Output the [X, Y] coordinate of the center of the cell containing the given text.  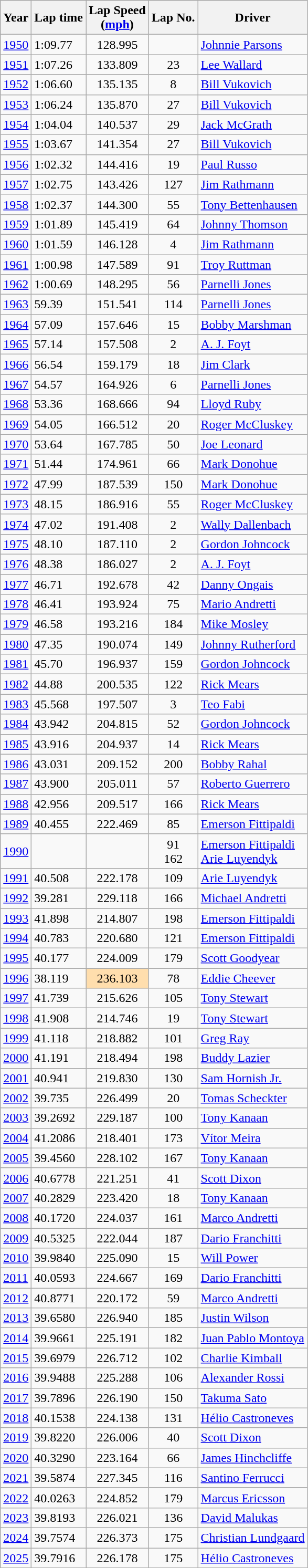
39.7896 [59, 1398]
1974 [16, 524]
1994 [16, 938]
56 [173, 285]
Johnny Thomson [253, 224]
149 [173, 644]
40.177 [59, 958]
50 [173, 444]
219.830 [118, 1078]
215.626 [118, 998]
1967 [16, 384]
39.5874 [59, 1478]
Buddy Lazier [253, 1058]
122 [173, 684]
52 [173, 724]
1:06.24 [59, 104]
1952 [16, 85]
226.190 [118, 1398]
Takuma Sato [253, 1398]
1979 [16, 624]
226.712 [118, 1358]
193.216 [118, 624]
1966 [16, 364]
169 [173, 1278]
57 [173, 784]
1984 [16, 724]
29 [173, 124]
185 [173, 1318]
39.9488 [59, 1378]
101 [173, 1038]
1986 [16, 764]
148.295 [118, 285]
1953 [16, 104]
1956 [16, 164]
192.678 [118, 584]
2015 [16, 1358]
1996 [16, 978]
1:02.37 [59, 204]
136 [173, 1518]
102 [173, 1358]
1:00.69 [59, 285]
140.537 [118, 124]
1972 [16, 484]
41.2086 [59, 1138]
196.937 [118, 664]
44.88 [59, 684]
85 [173, 824]
2025 [16, 1558]
1997 [16, 998]
1962 [16, 285]
1:04.04 [59, 124]
1977 [16, 584]
2009 [16, 1238]
40.1720 [59, 1218]
226.940 [118, 1318]
2016 [16, 1378]
226.178 [118, 1558]
39.7916 [59, 1558]
133.809 [118, 65]
1:00.98 [59, 264]
1975 [16, 544]
40.508 [59, 878]
2008 [16, 1218]
2019 [16, 1438]
57.09 [59, 325]
144.416 [118, 164]
Johnny Rutherford [253, 644]
Lap No. [173, 18]
204.815 [118, 724]
41.908 [59, 1018]
1973 [16, 504]
Lloyd Ruby [253, 404]
109 [173, 878]
38.119 [59, 978]
2018 [16, 1418]
75 [173, 604]
229.118 [118, 898]
1960 [16, 244]
114 [173, 305]
1958 [16, 204]
218.401 [118, 1138]
Troy Ruttman [253, 264]
228.102 [118, 1158]
147.589 [118, 264]
Arie Luyendyk [253, 878]
200.535 [118, 684]
45.70 [59, 664]
131 [173, 1418]
6 [173, 384]
1970 [16, 444]
157.646 [118, 325]
2014 [16, 1338]
Scott Goodyear [253, 958]
39.6580 [59, 1318]
2002 [16, 1098]
78 [173, 978]
105 [173, 998]
1968 [16, 404]
187 [173, 1238]
Driver [253, 18]
222.178 [118, 878]
167 [173, 1158]
James Hinchcliffe [253, 1458]
182 [173, 1338]
39.6979 [59, 1358]
218.494 [118, 1058]
94 [173, 404]
2017 [16, 1398]
46.41 [59, 604]
39.8220 [59, 1438]
2005 [16, 1158]
214.746 [118, 1018]
Marcus Ericsson [253, 1498]
222.469 [118, 824]
Juan Pablo Montoya [253, 1338]
2003 [16, 1118]
1:02.75 [59, 184]
145.419 [118, 224]
209.152 [118, 764]
Alexander Rossi [253, 1378]
53.36 [59, 404]
39.735 [59, 1098]
43.942 [59, 724]
Roberto Guerrero [253, 784]
191.408 [118, 524]
146.128 [118, 244]
2011 [16, 1278]
40.1538 [59, 1418]
1995 [16, 958]
Mike Mosley [253, 624]
43.916 [59, 744]
Lap Speed(mph) [118, 18]
Emerson Fittipaldi Arie Luyendyk [253, 851]
1992 [16, 898]
226.021 [118, 1518]
45.568 [59, 704]
220.680 [118, 938]
161 [173, 1218]
2010 [16, 1258]
1965 [16, 344]
53.64 [59, 444]
2021 [16, 1478]
40.783 [59, 938]
54.57 [59, 384]
46.58 [59, 624]
186.916 [118, 504]
8 [173, 85]
1969 [16, 424]
Danny Ongais [253, 584]
1976 [16, 564]
166.512 [118, 424]
209.517 [118, 804]
223.420 [118, 1198]
40.0593 [59, 1278]
Year [16, 18]
1954 [16, 124]
40.455 [59, 824]
225.090 [118, 1258]
Jim Clark [253, 364]
41.118 [59, 1038]
2006 [16, 1178]
168.666 [118, 404]
197.507 [118, 704]
Charlie Kimball [253, 1358]
40.5325 [59, 1238]
224.138 [118, 1418]
2024 [16, 1538]
Vítor Meira [253, 1138]
1991 [16, 878]
40.3290 [59, 1458]
1998 [16, 1018]
143.426 [118, 184]
127 [173, 184]
224.852 [118, 1498]
46.71 [59, 584]
218.882 [118, 1038]
3 [173, 704]
Joe Leonard [253, 444]
39.7574 [59, 1538]
41.898 [59, 918]
2000 [16, 1058]
40.8771 [59, 1298]
Teo Fabi [253, 704]
39.2692 [59, 1118]
54.05 [59, 424]
41.739 [59, 998]
224.009 [118, 958]
226.006 [118, 1438]
48.38 [59, 564]
1:07.26 [59, 65]
225.288 [118, 1378]
222.044 [118, 1238]
159 [173, 664]
106 [173, 1378]
135.870 [118, 104]
174.961 [118, 464]
1999 [16, 1038]
47.99 [59, 484]
42 [173, 584]
1987 [16, 784]
167.785 [118, 444]
157.508 [118, 344]
40.941 [59, 1078]
Paul Russo [253, 164]
1951 [16, 65]
91 [173, 264]
Wally Dallenbach [253, 524]
223.164 [118, 1458]
47.02 [59, 524]
121 [173, 938]
40 [173, 1438]
Michael Andretti [253, 898]
141.354 [118, 144]
1989 [16, 824]
48.10 [59, 544]
116 [173, 1478]
224.037 [118, 1218]
1990 [16, 851]
205.011 [118, 784]
David Malukas [253, 1518]
1950 [16, 45]
1:09.77 [59, 45]
39.8193 [59, 1518]
Eddie Cheever [253, 978]
1957 [16, 184]
221.251 [118, 1178]
47.35 [59, 644]
151.541 [118, 305]
43.031 [59, 764]
Lee Wallard [253, 65]
Greg Ray [253, 1038]
42.956 [59, 804]
64 [173, 224]
226.499 [118, 1098]
100 [173, 1118]
1963 [16, 305]
39.281 [59, 898]
220.172 [118, 1298]
Jack McGrath [253, 124]
Tony Bettenhausen [253, 204]
164.926 [118, 384]
214.807 [118, 918]
144.300 [118, 204]
56.54 [59, 364]
190.074 [118, 644]
229.187 [118, 1118]
1982 [16, 684]
57.14 [59, 344]
59 [173, 1298]
227.345 [118, 1478]
39.9661 [59, 1338]
2023 [16, 1518]
48.15 [59, 504]
1988 [16, 804]
Justin Wilson [253, 1318]
1985 [16, 744]
41.191 [59, 1058]
1:01.59 [59, 244]
Johnnie Parsons [253, 45]
1981 [16, 664]
225.191 [118, 1338]
14 [173, 744]
226.373 [118, 1538]
193.924 [118, 604]
Bobby Rahal [253, 764]
1959 [16, 224]
51.44 [59, 464]
184 [173, 624]
41 [173, 1178]
2001 [16, 1078]
40.2829 [59, 1198]
43.900 [59, 784]
2007 [16, 1198]
Santino Ferrucci [253, 1478]
204.937 [118, 744]
2004 [16, 1138]
1964 [16, 325]
173 [173, 1138]
40.0263 [59, 1498]
39.9840 [59, 1258]
1:06.60 [59, 85]
1980 [16, 644]
1:01.89 [59, 224]
130 [173, 1078]
Sam Hornish Jr. [253, 1078]
1993 [16, 918]
128.995 [118, 45]
23 [173, 65]
1955 [16, 144]
186.027 [118, 564]
2020 [16, 1458]
Bobby Marshman [253, 325]
4 [173, 244]
135.135 [118, 85]
Mario Andretti [253, 604]
187.539 [118, 484]
1983 [16, 704]
159.179 [118, 364]
1978 [16, 604]
2013 [16, 1318]
1971 [16, 464]
1961 [16, 264]
224.667 [118, 1278]
40.6778 [59, 1178]
Tomas Scheckter [253, 1098]
187.110 [118, 544]
91162 [173, 851]
236.103 [118, 978]
Will Power [253, 1258]
Lap time [59, 18]
200 [173, 764]
2012 [16, 1298]
2022 [16, 1498]
59.39 [59, 305]
1:02.32 [59, 164]
Christian Lundgaard [253, 1538]
1:03.67 [59, 144]
39.4560 [59, 1158]
